Pinpoint the cell where the given text exists, returning its [X, Y] midpoint coordinate. 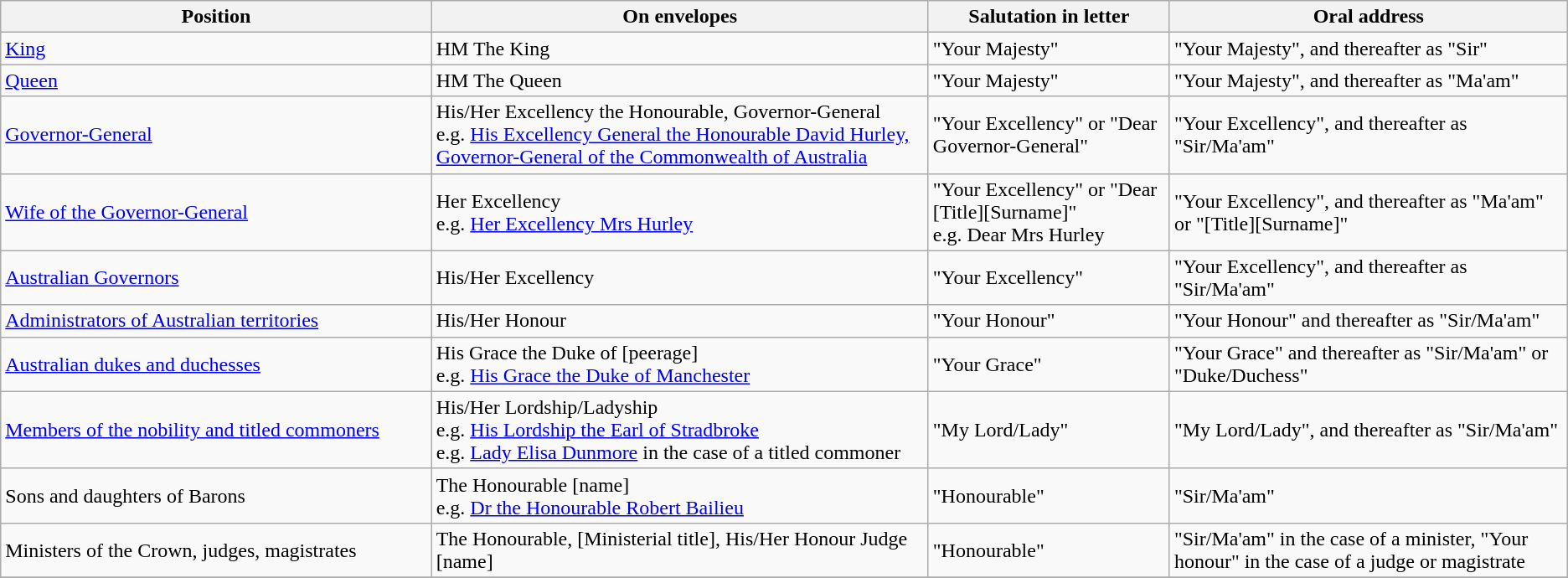
HM The Queen [680, 80]
"Your Majesty", and thereafter as "Ma'am" [1369, 80]
Australian dukes and duchesses [216, 364]
His/Her Lordship/Ladyshipe.g. His Lordship the Earl of Stradbrokee.g. Lady Elisa Dunmore in the case of a titled commoner [680, 430]
Australian Governors [216, 278]
"Your Excellency" [1049, 278]
Ministers of the Crown, judges, magistrates [216, 550]
On envelopes [680, 17]
Position [216, 17]
Members of the nobility and titled commoners [216, 430]
"Your Majesty", and thereafter as "Sir" [1369, 49]
"My Lord/Lady", and thereafter as "Sir/Ma'am" [1369, 430]
Oral address [1369, 17]
"Your Grace" [1049, 364]
Administrators of Australian territories [216, 321]
"Your Excellency" or "Dear [Title][Surname]"e.g. Dear Mrs Hurley [1049, 212]
"Your Honour" and thereafter as "Sir/Ma'am" [1369, 321]
Salutation in letter [1049, 17]
"Your Honour" [1049, 321]
"Your Grace" and thereafter as "Sir/Ma'am" or "Duke/Duchess" [1369, 364]
HM The King [680, 49]
The Honourable [name]e.g. Dr the Honourable Robert Bailieu [680, 496]
"My Lord/Lady" [1049, 430]
"Sir/Ma'am" in the case of a minister, "Your honour" in the case of a judge or magistrate [1369, 550]
Sons and daughters of Barons [216, 496]
His/Her Honour [680, 321]
King [216, 49]
"Your Excellency", and thereafter as "Ma'am" or "[Title][Surname]" [1369, 212]
The Honourable, [Ministerial title], His/Her Honour Judge [name] [680, 550]
His Grace the Duke of [peerage]e.g. His Grace the Duke of Manchester [680, 364]
"Your Excellency" or "Dear Governor-General" [1049, 135]
Her Excellencye.g. Her Excellency Mrs Hurley [680, 212]
Governor-General [216, 135]
"Sir/Ma'am" [1369, 496]
Queen [216, 80]
Wife of the Governor-General [216, 212]
His/Her Excellency [680, 278]
